Scan for the cell matching the given text and deliver its [x, y] coordinate at center. 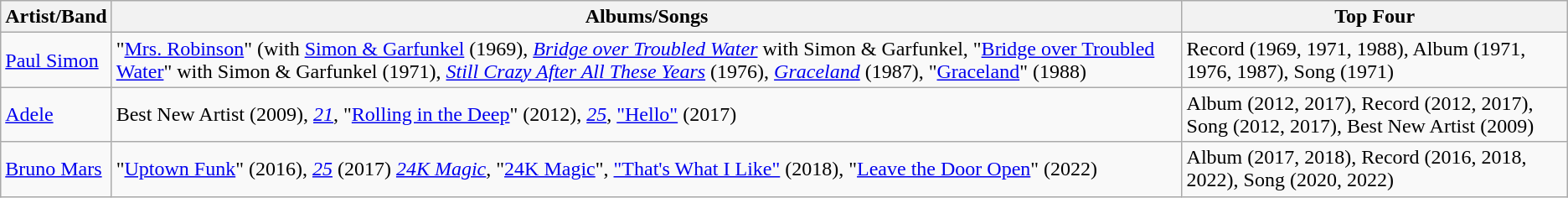
Albums/Songs [647, 17]
Artist/Band [56, 17]
Top Four [1375, 17]
Album (2012, 2017), Record (2012, 2017), Song (2012, 2017), Best New Artist (2009) [1375, 114]
Paul Simon [56, 60]
Adele [56, 114]
"Uptown Funk" (2016), 25 (2017) 24K Magic, "24K Magic", "That's What I Like" (2018), "Leave the Door Open" (2022) [647, 169]
Album (2017, 2018), Record (2016, 2018, 2022), Song (2020, 2022) [1375, 169]
Best New Artist (2009), 21, "Rolling in the Deep" (2012), 25, "Hello" (2017) [647, 114]
Bruno Mars [56, 169]
Record (1969, 1971, 1988), Album (1971, 1976, 1987), Song (1971) [1375, 60]
